Scan for the cell matching the given text and deliver its [x, y] coordinate at center. 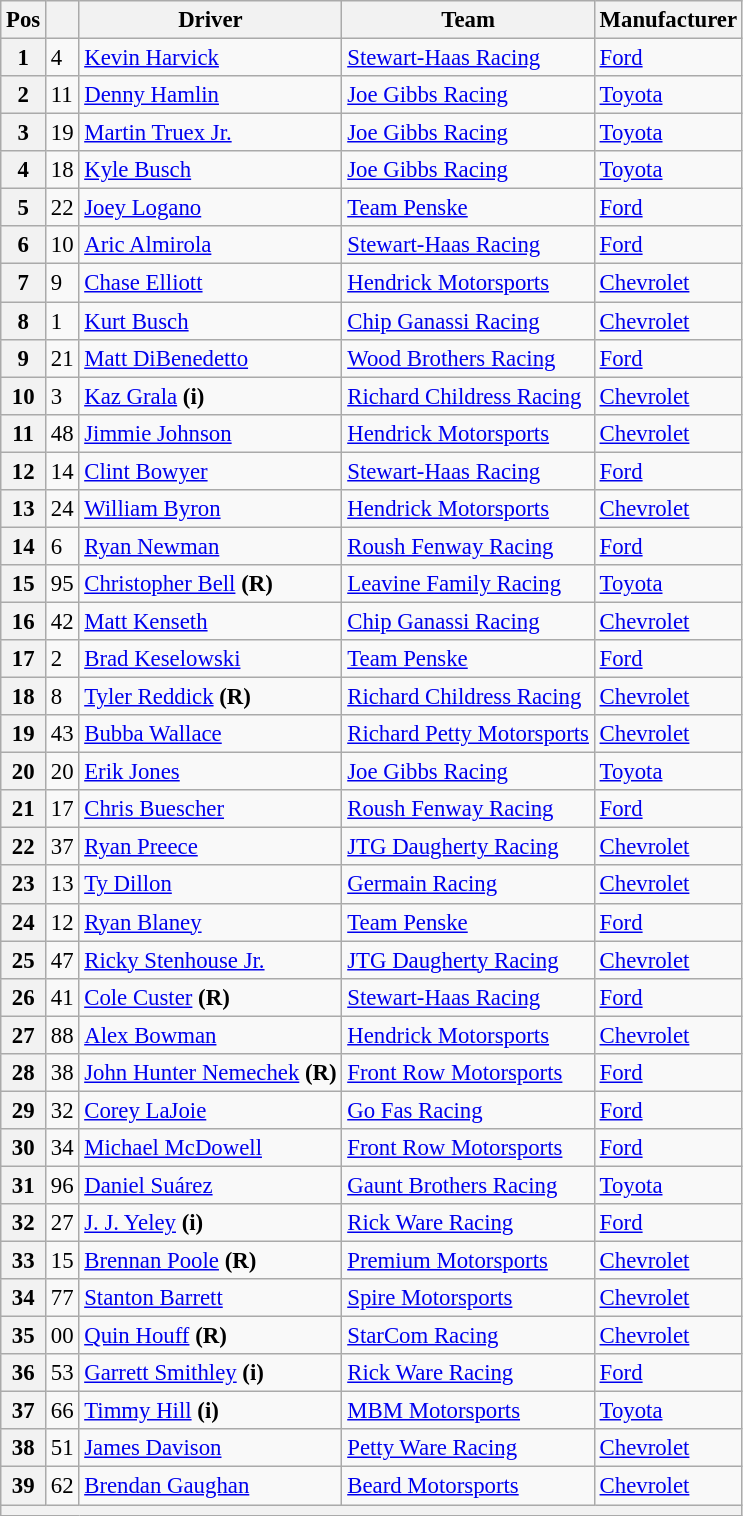
Chase Elliott [210, 283]
Michael McDowell [210, 1148]
35 [24, 1336]
Gaunt Brothers Racing [468, 1185]
Germain Racing [468, 885]
48 [62, 433]
23 [24, 885]
47 [62, 960]
Alex Bowman [210, 1035]
Matt DiBenedetto [210, 358]
Erik Jones [210, 772]
Pos [24, 20]
Kyle Busch [210, 170]
Leavine Family Racing [468, 584]
William Byron [210, 509]
88 [62, 1035]
Timmy Hill (i) [210, 1411]
25 [24, 960]
Team [468, 20]
95 [62, 584]
36 [24, 1373]
Quin Houff (R) [210, 1336]
John Hunter Nemechek (R) [210, 1073]
Go Fas Racing [468, 1110]
Cole Custer (R) [210, 997]
Joey Logano [210, 208]
Wood Brothers Racing [468, 358]
Garrett Smithley (i) [210, 1373]
39 [24, 1486]
StarCom Racing [468, 1336]
43 [62, 734]
96 [62, 1185]
Kaz Grala (i) [210, 396]
29 [24, 1110]
Driver [210, 20]
Aric Almirola [210, 245]
Jimmie Johnson [210, 433]
16 [24, 621]
Brendan Gaughan [210, 1486]
31 [24, 1185]
Clint Bowyer [210, 471]
Denny Hamlin [210, 95]
Martin Truex Jr. [210, 133]
33 [24, 1261]
28 [24, 1073]
30 [24, 1148]
26 [24, 997]
41 [62, 997]
Manufacturer [668, 20]
5 [24, 208]
MBM Motorsports [468, 1411]
7 [24, 283]
77 [62, 1298]
51 [62, 1449]
Stanton Barrett [210, 1298]
Daniel Suárez [210, 1185]
Spire Motorsports [468, 1298]
42 [62, 621]
53 [62, 1373]
Chris Buescher [210, 809]
Ricky Stenhouse Jr. [210, 960]
Richard Petty Motorsports [468, 734]
Brennan Poole (R) [210, 1261]
00 [62, 1336]
Petty Ware Racing [468, 1449]
Brad Keselowski [210, 659]
Premium Motorsports [468, 1261]
Tyler Reddick (R) [210, 697]
Matt Kenseth [210, 621]
66 [62, 1411]
J. J. Yeley (i) [210, 1223]
Beard Motorsports [468, 1486]
James Davison [210, 1449]
Ryan Blaney [210, 922]
Ryan Newman [210, 546]
Ty Dillon [210, 885]
Kevin Harvick [210, 58]
Ryan Preece [210, 847]
Bubba Wallace [210, 734]
62 [62, 1486]
Corey LaJoie [210, 1110]
Kurt Busch [210, 321]
Christopher Bell (R) [210, 584]
